Determine the [X, Y] coordinate at the center of the cell enclosing the given text.  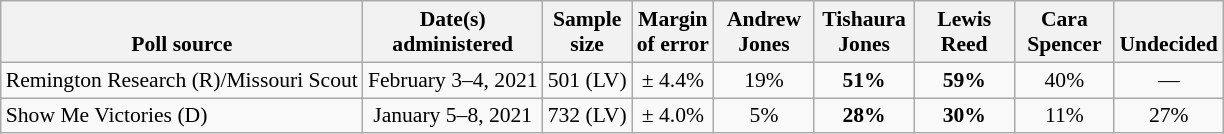
40% [1064, 80]
February 3–4, 2021 [453, 80]
Marginof error [673, 32]
28% [864, 116]
CaraSpencer [1064, 32]
Undecided [1168, 32]
Poll source [182, 32]
TishauraJones [864, 32]
— [1168, 80]
± 4.0% [673, 116]
19% [764, 80]
11% [1064, 116]
27% [1168, 116]
5% [764, 116]
30% [964, 116]
59% [964, 80]
± 4.4% [673, 80]
AndrewJones [764, 32]
January 5–8, 2021 [453, 116]
Samplesize [588, 32]
Show Me Victories (D) [182, 116]
732 (LV) [588, 116]
51% [864, 80]
Remington Research (R)/Missouri Scout [182, 80]
Date(s)administered [453, 32]
501 (LV) [588, 80]
LewisReed [964, 32]
